Provide the [x, y] coordinate of the cell's center where the given text is located.  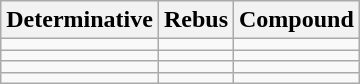
Compound [297, 20]
Rebus [196, 20]
Determinative [80, 20]
